Extract the [x, y] coordinate from the center of the cell holding the provided text.  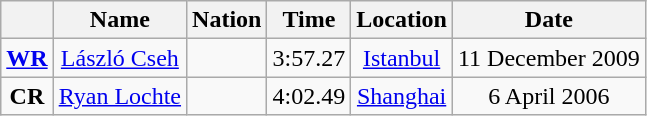
Time [309, 20]
Ryan Lochte [120, 96]
CR [27, 96]
Nation [227, 20]
Date [548, 20]
11 December 2009 [548, 58]
László Cseh [120, 58]
4:02.49 [309, 96]
Istanbul [402, 58]
3:57.27 [309, 58]
Name [120, 20]
Location [402, 20]
Shanghai [402, 96]
6 April 2006 [548, 96]
WR [27, 58]
